Scan for the cell matching the given text and deliver its [x, y] coordinate at center. 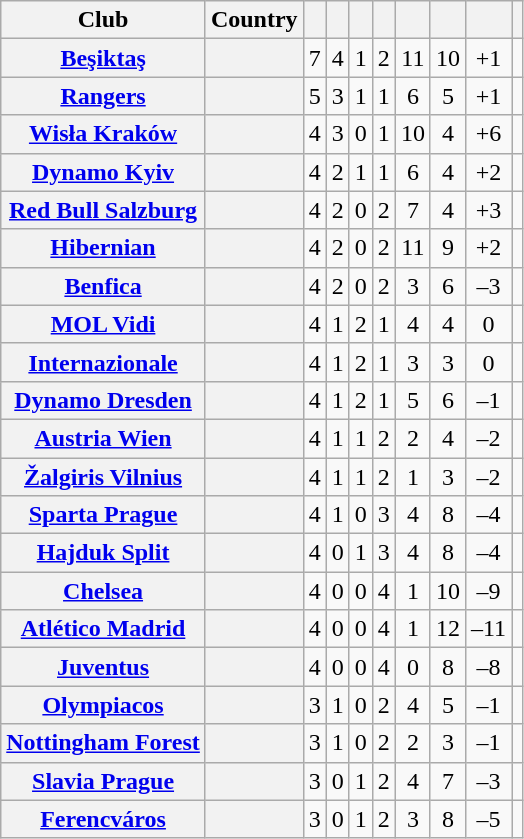
Žalgiris Vilnius [104, 477]
Chelsea [104, 591]
Club [104, 20]
–11 [488, 629]
–9 [488, 591]
+6 [488, 134]
Atlético Madrid [104, 629]
Wisła Kraków [104, 134]
Benfica [104, 286]
Nottingham Forest [104, 743]
12 [448, 629]
Hajduk Split [104, 553]
–8 [488, 667]
Dynamo Kyiv [104, 172]
Olympiacos [104, 705]
Red Bull Salzburg [104, 210]
Austria Wien [104, 438]
9 [448, 248]
Beşiktaş [104, 58]
Slavia Prague [104, 781]
–5 [488, 819]
Rangers [104, 96]
MOL Vidi [104, 324]
Juventus [104, 667]
Internazionale [104, 362]
Ferencváros [104, 819]
Sparta Prague [104, 515]
Country [254, 20]
Hibernian [104, 248]
Dynamo Dresden [104, 400]
+3 [488, 210]
